Locate the cell with the specified text and output its (x, y) center coordinate. 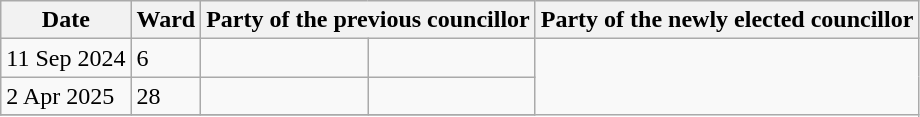
2 Apr 2025 (66, 96)
Party of the newly elected councillor (727, 20)
28 (166, 96)
Ward (166, 20)
6 (166, 58)
Date (66, 20)
11 Sep 2024 (66, 58)
Party of the previous councillor (368, 20)
